Capture the cell that displays the provided text and extract its (X, Y) central coordinate. 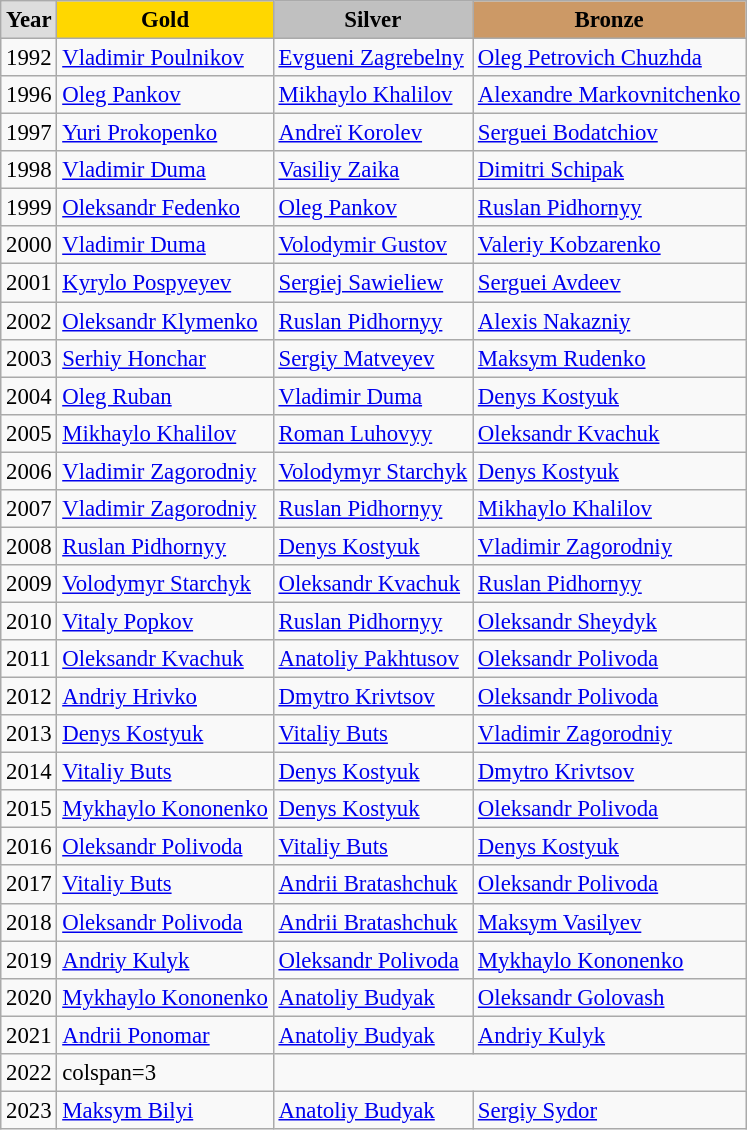
1996 (29, 95)
2000 (29, 245)
1997 (29, 133)
Maksym Vasilyev (610, 922)
Alexandre Markovnitchenko (610, 95)
Evgueni Zagrebelny (372, 58)
Bronze (610, 20)
2014 (29, 772)
Oleg Petrovich Chuzhda (610, 58)
Serguei Avdeev (610, 283)
Serguei Bodatchiov (610, 133)
2001 (29, 283)
2002 (29, 321)
1998 (29, 170)
Yuri Prokopenko (165, 133)
colspan=3 (165, 1073)
2013 (29, 734)
2017 (29, 885)
Dimitri Schipak (610, 170)
Vladimir Poulnikov (165, 58)
Valeriy Kobzarenko (610, 245)
Year (29, 20)
Sergiy Sydor (610, 1110)
1992 (29, 58)
Roman Luhovyy (372, 433)
2005 (29, 433)
2011 (29, 659)
2004 (29, 396)
Sergiy Matveyev (372, 358)
2009 (29, 584)
2019 (29, 960)
Oleksandr Sheydyk (610, 621)
Vasiliy Zaika (372, 170)
1999 (29, 208)
2018 (29, 922)
2023 (29, 1110)
Gold (165, 20)
Maksym Bilyi (165, 1110)
Andreï Korolev (372, 133)
Alexis Nakazniy (610, 321)
Oleksandr Klymenko (165, 321)
2008 (29, 546)
Oleksandr Golovash (610, 997)
2021 (29, 1035)
Vitaly Popkov (165, 621)
Kyrylo Pospyeyev (165, 283)
2006 (29, 471)
Silver (372, 20)
Anatoliy Pakhtusov (372, 659)
Andrii Ponomar (165, 1035)
Oleksandr Fedenko (165, 208)
Andriy Hrivko (165, 697)
2007 (29, 509)
2022 (29, 1073)
Sergiej Sawieliew (372, 283)
2010 (29, 621)
2003 (29, 358)
Maksym Rudenko (610, 358)
Serhiy Honchar (165, 358)
Volodymir Gustov (372, 245)
2015 (29, 809)
2012 (29, 697)
Oleg Ruban (165, 396)
2020 (29, 997)
2016 (29, 847)
